Scan for the cell matching the given text and deliver its [x, y] coordinate at center. 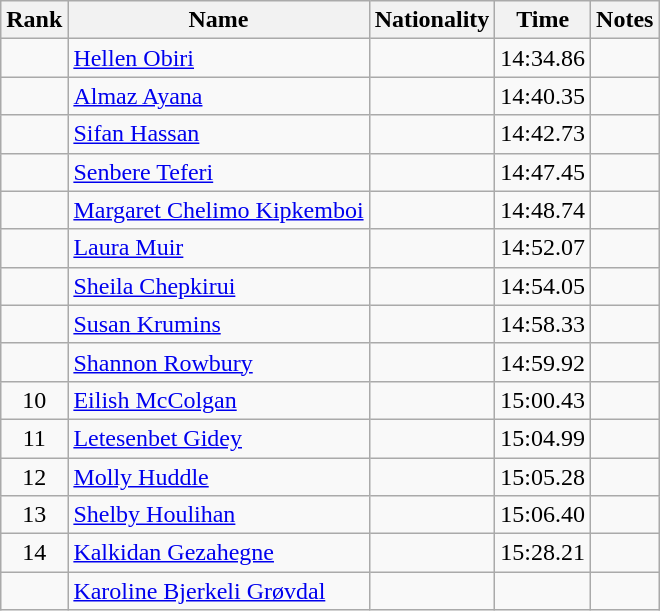
Senbere Teferi [218, 172]
12 [34, 477]
14:40.35 [543, 96]
Molly Huddle [218, 477]
Hellen Obiri [218, 58]
Sifan Hassan [218, 134]
14:48.74 [543, 210]
Notes [625, 20]
14 [34, 553]
Laura Muir [218, 248]
14:54.05 [543, 286]
15:06.40 [543, 515]
Name [218, 20]
15:28.21 [543, 553]
Rank [34, 20]
15:04.99 [543, 438]
15:00.43 [543, 400]
14:58.33 [543, 324]
15:05.28 [543, 477]
14:59.92 [543, 362]
Shannon Rowbury [218, 362]
Kalkidan Gezahegne [218, 553]
Eilish McColgan [218, 400]
13 [34, 515]
Sheila Chepkirui [218, 286]
Margaret Chelimo Kipkemboi [218, 210]
Letesenbet Gidey [218, 438]
Susan Krumins [218, 324]
Karoline Bjerkeli Grøvdal [218, 591]
14:52.07 [543, 248]
14:34.86 [543, 58]
10 [34, 400]
14:42.73 [543, 134]
14:47.45 [543, 172]
Shelby Houlihan [218, 515]
Nationality [432, 20]
Almaz Ayana [218, 96]
Time [543, 20]
11 [34, 438]
